Pinpoint the cell where the given text exists, returning its [X, Y] midpoint coordinate. 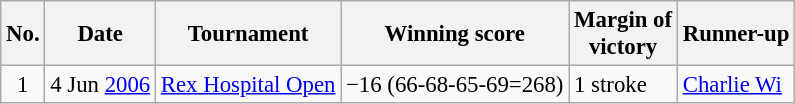
Winning score [455, 34]
Runner-up [736, 34]
1 stroke [624, 85]
Tournament [248, 34]
Date [100, 34]
Charlie Wi [736, 85]
1 [23, 85]
Rex Hospital Open [248, 85]
Margin ofvictory [624, 34]
−16 (66-68-65-69=268) [455, 85]
No. [23, 34]
4 Jun 2006 [100, 85]
